Determine the (X, Y) coordinate at the center of the cell enclosing the given text.  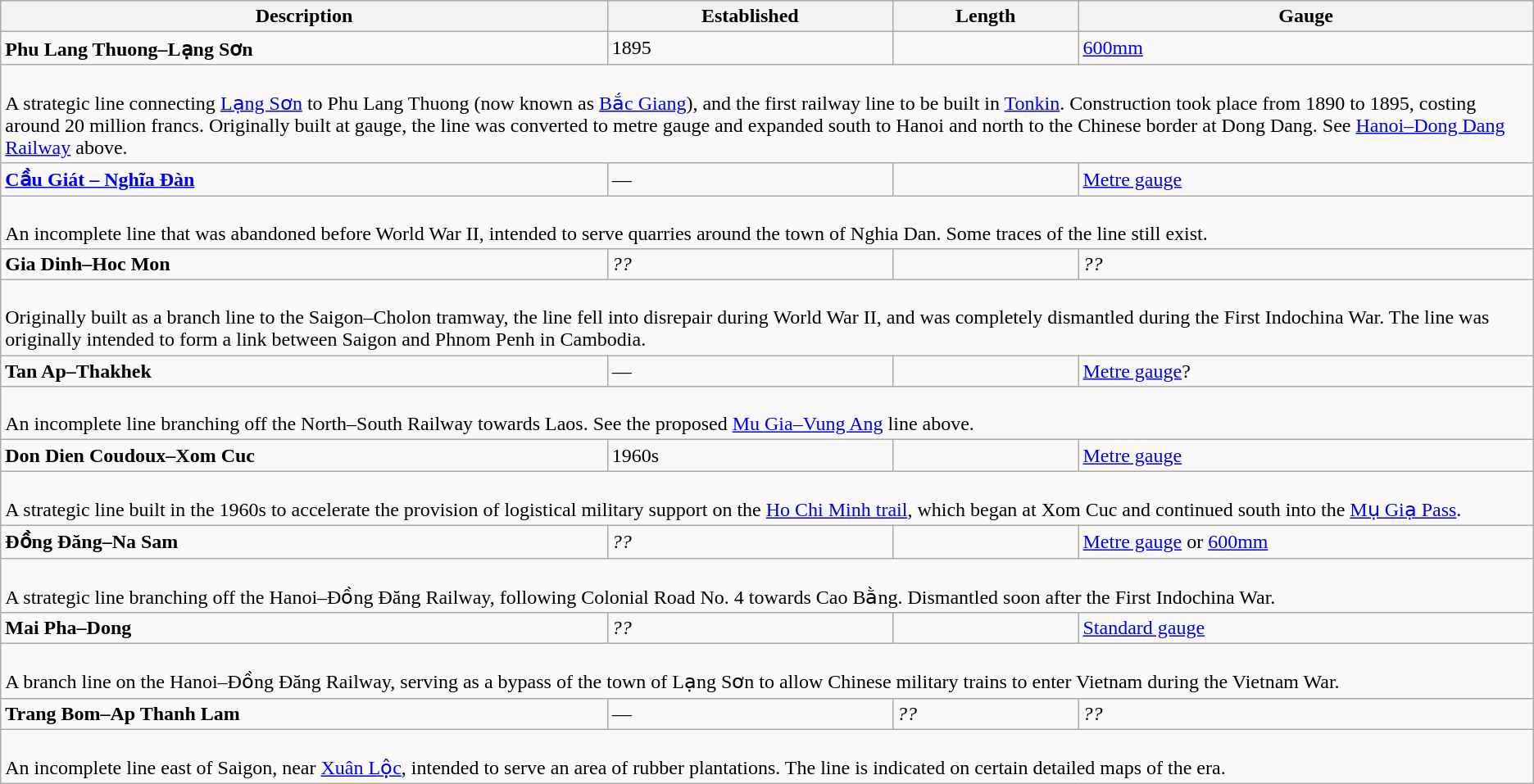
Gia Dinh–Hoc Mon (305, 265)
Length (985, 16)
600mm (1306, 48)
Tan Ap–Thakhek (305, 371)
Established (750, 16)
Metre gauge or 600mm (1306, 542)
Metre gauge? (1306, 371)
Mai Pha–Dong (305, 628)
1960s (750, 455)
Description (305, 16)
An incomplete line branching off the North–South Railway towards Laos. See the proposed Mu Gia–Vung Ang line above. (767, 413)
Đồng Đăng–Na Sam (305, 542)
Cầu Giát – Nghĩa Đàn (305, 179)
Don Dien Coudoux–Xom Cuc (305, 455)
1895 (750, 48)
Trang Bom–Ap Thanh Lam (305, 714)
Gauge (1306, 16)
Phu Lang Thuong–Lạng Sơn (305, 48)
Standard gauge (1306, 628)
